Pinpoint the cell where the given text exists, returning its [x, y] midpoint coordinate. 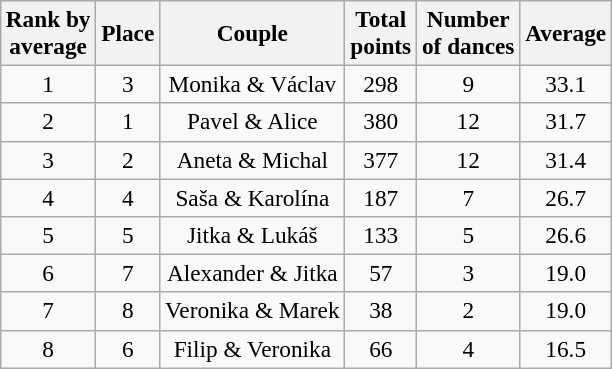
Filip & Veronika [252, 349]
Rank byaverage [48, 34]
Veronika & Marek [252, 311]
Saša & Karolína [252, 198]
26.6 [566, 236]
Place [128, 34]
Numberof dances [468, 34]
Couple [252, 34]
Totalpoints [381, 34]
Average [566, 34]
Monika & Václav [252, 85]
Alexander & Jitka [252, 273]
187 [381, 198]
26.7 [566, 198]
298 [381, 85]
133 [381, 236]
9 [468, 85]
380 [381, 122]
Pavel & Alice [252, 122]
66 [381, 349]
38 [381, 311]
31.4 [566, 160]
31.7 [566, 122]
33.1 [566, 85]
377 [381, 160]
57 [381, 273]
16.5 [566, 349]
Aneta & Michal [252, 160]
Jitka & Lukáš [252, 236]
